Capture the cell that displays the provided text and extract its [x, y] central coordinate. 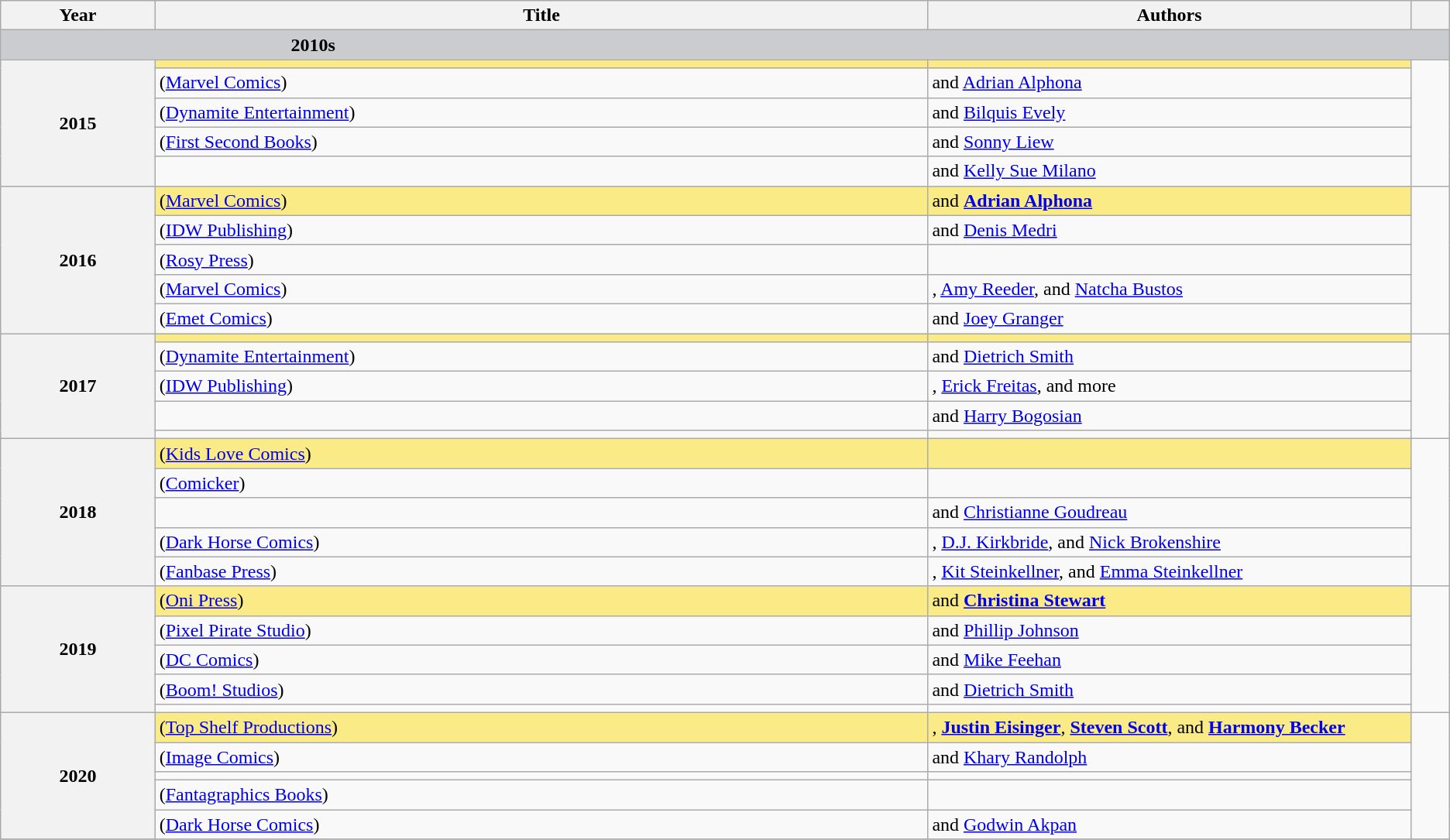
and Godwin Akpan [1170, 825]
and Khary Randolph [1170, 756]
and Harry Bogosian [1170, 416]
Year [78, 15]
(Kids Love Comics) [541, 454]
Authors [1170, 15]
(Fantagraphics Books) [541, 795]
2015 [78, 122]
(Fanbase Press) [541, 571]
2010s [725, 45]
, D.J. Kirkbride, and Nick Brokenshire [1170, 542]
and Phillip Johnson [1170, 630]
and Denis Medri [1170, 230]
(Rosy Press) [541, 259]
(First Second Books) [541, 142]
and Kelly Sue Milano [1170, 171]
(Boom! Studios) [541, 689]
(DC Comics) [541, 660]
Title [541, 15]
2016 [78, 259]
, Justin Eisinger, Steven Scott, and Harmony Becker [1170, 727]
2020 [78, 776]
and Bilquis Evely [1170, 112]
(Pixel Pirate Studio) [541, 630]
and Christina Stewart [1170, 601]
, Erick Freitas, and more [1170, 386]
and Sonny Liew [1170, 142]
2019 [78, 649]
(Top Shelf Productions) [541, 727]
(Oni Press) [541, 601]
, Amy Reeder, and Natcha Bustos [1170, 289]
2017 [78, 386]
(Emet Comics) [541, 318]
and Joey Granger [1170, 318]
and Mike Feehan [1170, 660]
and Christianne Goudreau [1170, 513]
2018 [78, 513]
, Kit Steinkellner, and Emma Steinkellner [1170, 571]
(Comicker) [541, 483]
(Image Comics) [541, 756]
